Extract the [x, y] coordinate from the center of the cell holding the provided text.  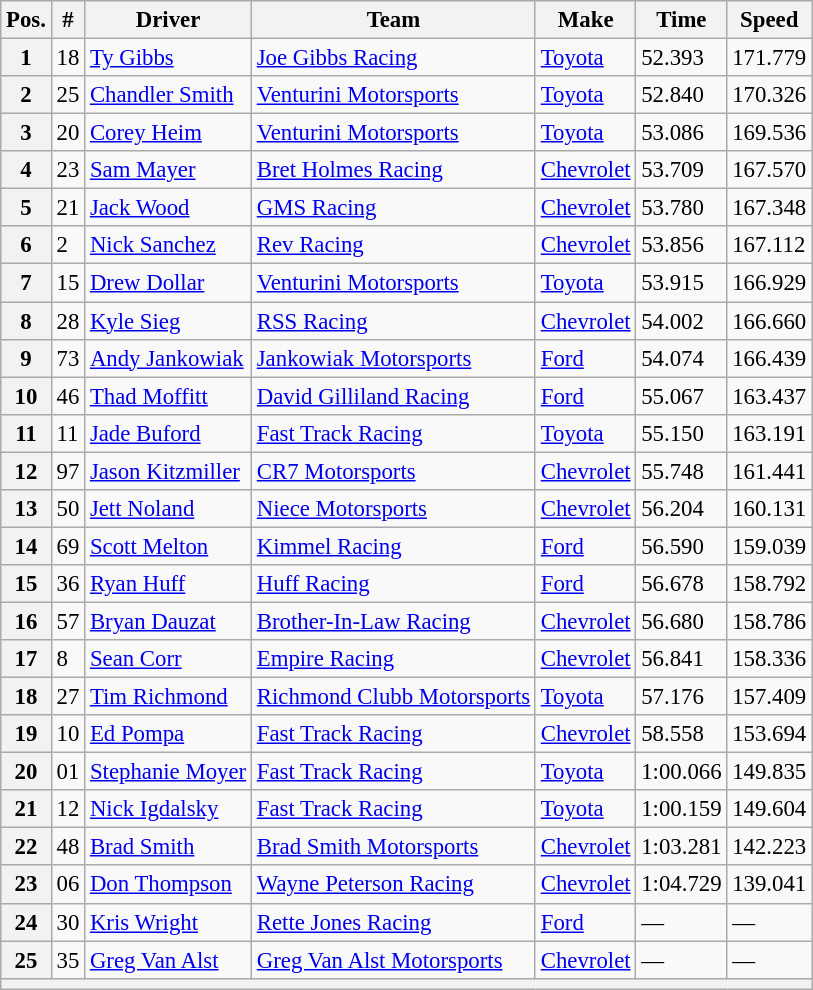
Ty Gibbs [168, 58]
Ryan Huff [168, 584]
17 [26, 659]
57.176 [682, 697]
RSS Racing [393, 321]
Greg Van Alst [168, 960]
4 [26, 170]
CR7 Motorsports [393, 471]
53.086 [682, 133]
166.660 [770, 321]
167.112 [770, 245]
Tim Richmond [168, 697]
56.204 [682, 509]
57 [68, 621]
Bryan Dauzat [168, 621]
30 [68, 922]
53.856 [682, 245]
Huff Racing [393, 584]
Jason Kitzmiller [168, 471]
52.393 [682, 58]
24 [26, 922]
161.441 [770, 471]
Scott Melton [168, 546]
Make [585, 20]
GMS Racing [393, 208]
Jade Buford [168, 433]
16 [26, 621]
28 [68, 321]
58.558 [682, 734]
163.191 [770, 433]
Nick Igdalsky [168, 809]
Empire Racing [393, 659]
1:03.281 [682, 847]
139.041 [770, 885]
Wayne Peterson Racing [393, 885]
56.678 [682, 584]
53.780 [682, 208]
54.002 [682, 321]
157.409 [770, 697]
158.792 [770, 584]
55.067 [682, 396]
Rette Jones Racing [393, 922]
167.348 [770, 208]
Don Thompson [168, 885]
166.439 [770, 358]
167.570 [770, 170]
Greg Van Alst Motorsports [393, 960]
Jett Noland [168, 509]
169.536 [770, 133]
55.748 [682, 471]
153.694 [770, 734]
149.835 [770, 772]
Jack Wood [168, 208]
36 [68, 584]
52.840 [682, 95]
158.336 [770, 659]
Chandler Smith [168, 95]
170.326 [770, 95]
# [68, 20]
Corey Heim [168, 133]
Richmond Clubb Motorsports [393, 697]
1:00.159 [682, 809]
1:00.066 [682, 772]
171.779 [770, 58]
158.786 [770, 621]
149.604 [770, 809]
5 [26, 208]
Ed Pompa [168, 734]
1 [26, 58]
19 [26, 734]
Team [393, 20]
69 [68, 546]
Brad Smith [168, 847]
Kris Wright [168, 922]
Thad Moffitt [168, 396]
David Gilliland Racing [393, 396]
55.150 [682, 433]
6 [26, 245]
7 [26, 283]
160.131 [770, 509]
53.915 [682, 283]
Nick Sanchez [168, 245]
73 [68, 358]
27 [68, 697]
Brad Smith Motorsports [393, 847]
166.929 [770, 283]
Driver [168, 20]
Rev Racing [393, 245]
Sam Mayer [168, 170]
56.841 [682, 659]
14 [26, 546]
Jankowiak Motorsports [393, 358]
56.590 [682, 546]
35 [68, 960]
Time [682, 20]
Sean Corr [168, 659]
Kimmel Racing [393, 546]
97 [68, 471]
Speed [770, 20]
Joe Gibbs Racing [393, 58]
54.074 [682, 358]
163.437 [770, 396]
06 [68, 885]
48 [68, 847]
Kyle Sieg [168, 321]
Drew Dollar [168, 283]
01 [68, 772]
53.709 [682, 170]
9 [26, 358]
Brother-In-Law Racing [393, 621]
142.223 [770, 847]
1:04.729 [682, 885]
50 [68, 509]
Niece Motorsports [393, 509]
Bret Holmes Racing [393, 170]
13 [26, 509]
3 [26, 133]
22 [26, 847]
Andy Jankowiak [168, 358]
Stephanie Moyer [168, 772]
159.039 [770, 546]
46 [68, 396]
Pos. [26, 20]
56.680 [682, 621]
